From the cell containing the given text, extract its center point as [x, y] coordinate. 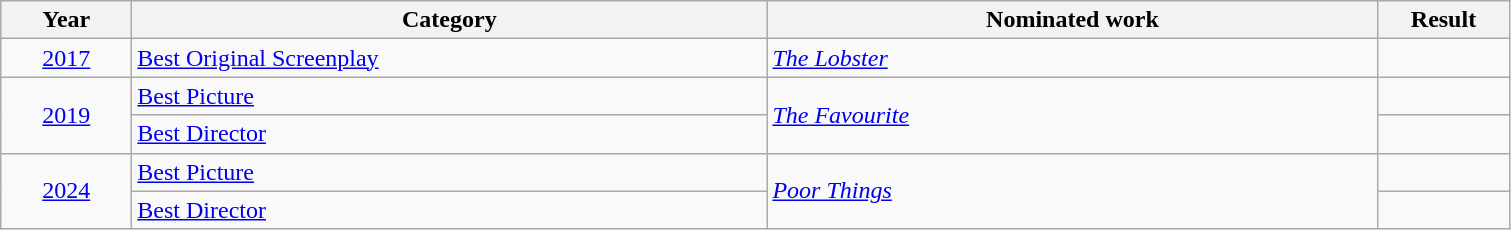
The Favourite [1072, 115]
Poor Things [1072, 191]
The Lobster [1072, 58]
Best Original Screenplay [450, 58]
2019 [66, 115]
2024 [66, 191]
Result [1444, 20]
Nominated work [1072, 20]
2017 [66, 58]
Category [450, 20]
Year [66, 20]
